Extract the (X, Y) coordinate from the center of the cell holding the provided text.  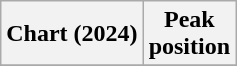
Peakposition (189, 34)
Chart (2024) (72, 34)
